Provide the (X, Y) coordinate of the cell's center where the given text is located.  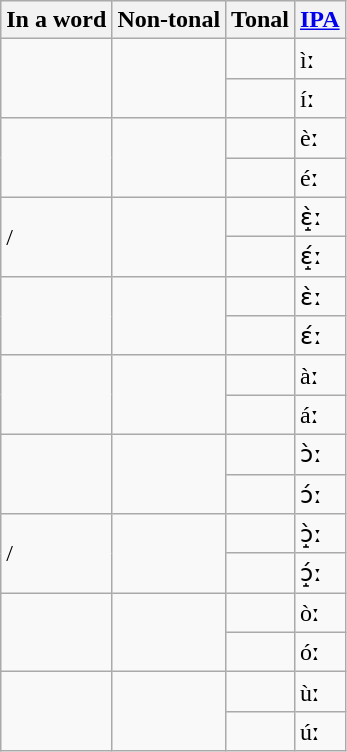
íː (320, 98)
óː (320, 652)
òː (320, 613)
ìː (320, 59)
ɛ̀ː (320, 296)
ùː (320, 692)
ɔ̀ː (320, 454)
In a word (56, 20)
éː (320, 178)
IPA (320, 20)
ɛ̝́ː (320, 257)
úː (320, 731)
èː (320, 138)
ɔ̝̀ː (320, 534)
Non-tonal (169, 20)
Tonal (260, 20)
ɔ́ː (320, 494)
àː (320, 375)
ɛ́ː (320, 336)
ɔ̝́ː (320, 573)
áː (320, 415)
ɛ̝̀ː (320, 217)
